Return the (X, Y) coordinate for the center point of the cell that contains the specified text.  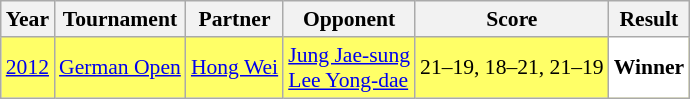
Result (650, 19)
Year (28, 19)
German Open (120, 68)
Opponent (349, 19)
Score (512, 19)
Tournament (120, 19)
21–19, 18–21, 21–19 (512, 68)
Hong Wei (234, 68)
2012 (28, 68)
Jung Jae-sung Lee Yong-dae (349, 68)
Partner (234, 19)
Winner (650, 68)
